Find where the given text appears and provide that cell's center as [X, Y] coordinate. 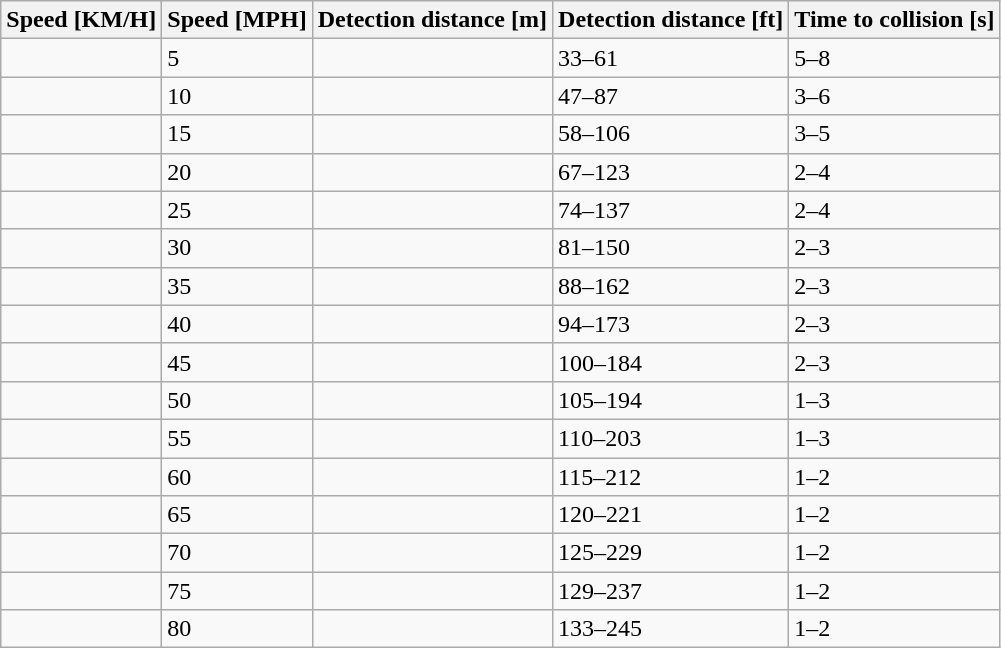
40 [237, 324]
Speed [MPH] [237, 20]
Detection distance [m] [432, 20]
Time to collision [s] [894, 20]
100–184 [671, 362]
20 [237, 172]
81–150 [671, 248]
88–162 [671, 286]
35 [237, 286]
110–203 [671, 438]
47–87 [671, 96]
Detection distance [ft] [671, 20]
5–8 [894, 58]
115–212 [671, 477]
67–123 [671, 172]
55 [237, 438]
105–194 [671, 400]
75 [237, 591]
3–5 [894, 134]
Speed [KM/H] [82, 20]
133–245 [671, 629]
25 [237, 210]
74–137 [671, 210]
5 [237, 58]
50 [237, 400]
58–106 [671, 134]
3–6 [894, 96]
30 [237, 248]
120–221 [671, 515]
65 [237, 515]
70 [237, 553]
60 [237, 477]
10 [237, 96]
94–173 [671, 324]
45 [237, 362]
15 [237, 134]
129–237 [671, 591]
125–229 [671, 553]
80 [237, 629]
33–61 [671, 58]
